Scan for the cell matching the given text and deliver its [X, Y] coordinate at center. 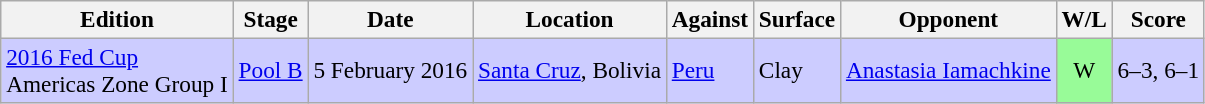
Pool B [270, 70]
Edition [117, 19]
2016 Fed Cup Americas Zone Group I [117, 70]
Anastasia Iamachkine [949, 70]
6–3, 6–1 [1158, 70]
Date [390, 19]
Peru [710, 70]
Against [710, 19]
W/L [1084, 19]
Stage [270, 19]
Santa Cruz, Bolivia [570, 70]
Surface [796, 19]
W [1084, 70]
Location [570, 19]
Opponent [949, 19]
Score [1158, 19]
Clay [796, 70]
5 February 2016 [390, 70]
